For the text-containing cell, return its midpoint in (x, y) coordinate format. 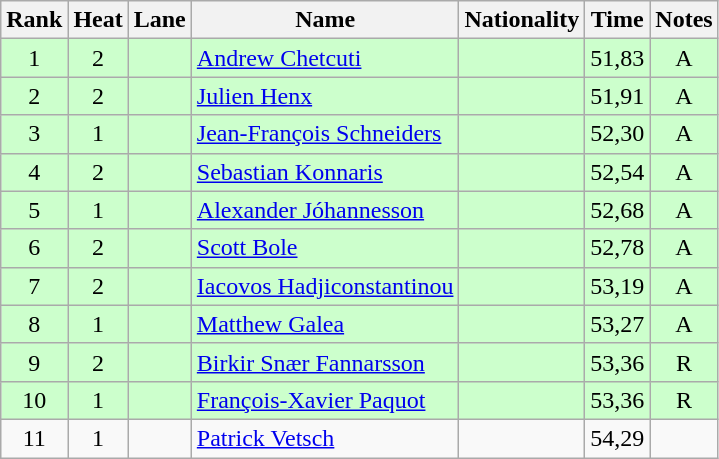
7 (34, 286)
9 (34, 362)
4 (34, 172)
Sebastian Konnaris (325, 172)
52,54 (618, 172)
6 (34, 248)
52,78 (618, 248)
Notes (684, 20)
Lane (160, 20)
8 (34, 324)
François-Xavier Paquot (325, 400)
Time (618, 20)
52,30 (618, 134)
Scott Bole (325, 248)
Heat (98, 20)
5 (34, 210)
3 (34, 134)
10 (34, 400)
Matthew Galea (325, 324)
Alexander Jóhannesson (325, 210)
53,19 (618, 286)
51,91 (618, 96)
Name (325, 20)
54,29 (618, 438)
53,27 (618, 324)
Julien Henx (325, 96)
Patrick Vetsch (325, 438)
11 (34, 438)
51,83 (618, 58)
Rank (34, 20)
Jean-François Schneiders (325, 134)
Nationality (522, 20)
52,68 (618, 210)
Andrew Chetcuti (325, 58)
Birkir Snær Fannarsson (325, 362)
Iacovos Hadjiconstantinou (325, 286)
